From the cell containing the given text, extract its center point as [X, Y] coordinate. 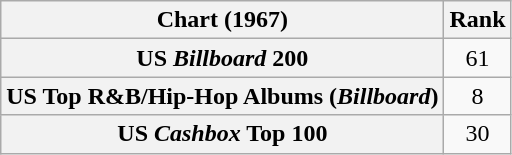
61 [478, 58]
US Cashbox Top 100 [222, 134]
8 [478, 96]
Chart (1967) [222, 20]
30 [478, 134]
US Billboard 200 [222, 58]
Rank [478, 20]
US Top R&B/Hip-Hop Albums (Billboard) [222, 96]
